Return (x, y) of the center of cell containing provided text 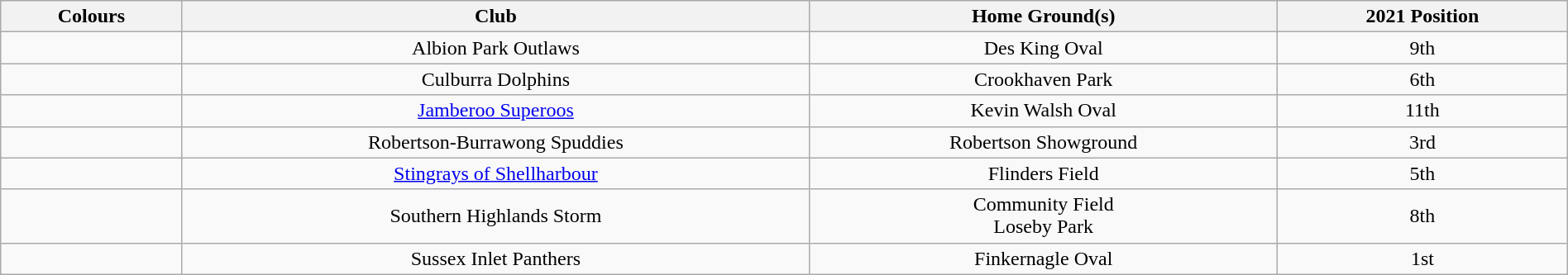
Robertson Showground (1044, 142)
Robertson-Burrawong Spuddies (496, 142)
Home Ground(s) (1044, 17)
Culburra Dolphins (496, 79)
Albion Park Outlaws (496, 48)
Colours (91, 17)
1st (1422, 258)
6th (1422, 79)
Des King Oval (1044, 48)
11th (1422, 111)
9th (1422, 48)
Stingrays of Shellharbour (496, 173)
Club (496, 17)
Sussex Inlet Panthers (496, 258)
Southern Highlands Storm (496, 216)
5th (1422, 173)
Jamberoo Superoos (496, 111)
Crookhaven Park (1044, 79)
2021 Position (1422, 17)
Flinders Field (1044, 173)
Kevin Walsh Oval (1044, 111)
8th (1422, 216)
Community FieldLoseby Park (1044, 216)
Finkernagle Oval (1044, 258)
3rd (1422, 142)
